Identify which cell holds the provided text, then report its (X, Y) central coordinate. 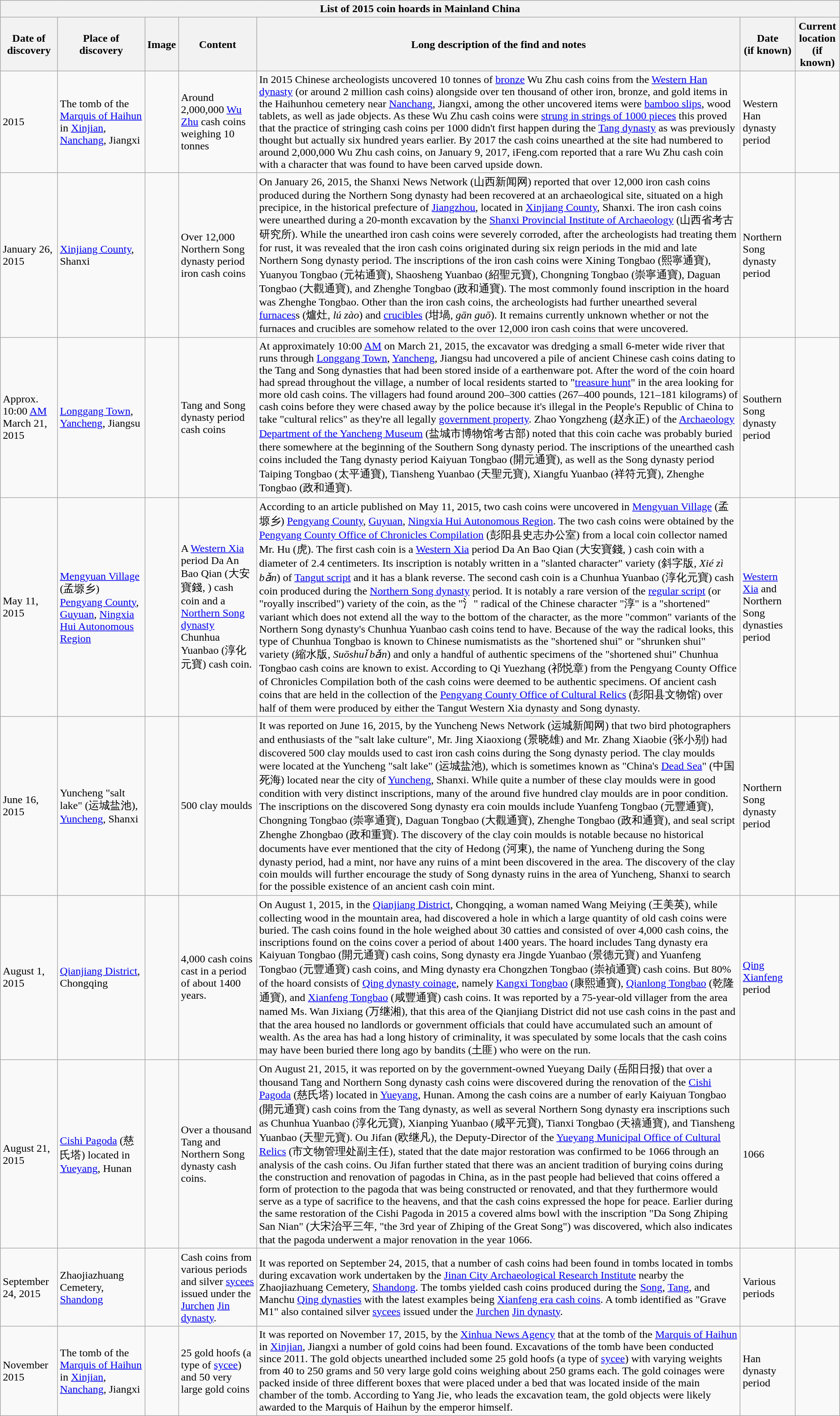
Over a thousand Tang and Northern Song dynasty cash coins. (218, 1154)
Western Xia and Northern Song dynasties period (768, 607)
September 24, 2015 (29, 1287)
Date of discovery (29, 44)
25 gold hoofs (a type of sycee) and 50 very large gold coins (218, 1371)
November 2015 (29, 1371)
August 1, 2015 (29, 977)
Cishi Pagoda (慈氏塔) located in Yueyang, Hunan (101, 1154)
Place of discovery (101, 44)
A Western Xia period Da An Bao Qian (大安寶錢, ) cash coin and a Northern Song dynasty Chunhua Yuanbao (淳化元寶) cash coin. (218, 607)
1066 (768, 1154)
Mengyuan Village (孟塬乡) Pengyang County, Guyuan, Ningxia Hui Autonomous Region (101, 607)
June 16, 2015 (29, 806)
Qianjiang District, Chongqing (101, 977)
Western Han dynasty period (768, 122)
May 11, 2015 (29, 607)
Qing Xianfeng period (768, 977)
August 21, 2015 (29, 1154)
Current location(if known) (818, 44)
Content (218, 44)
Southern Song dynasty period (768, 418)
Yuncheng "salt lake" (运城盐池), Yuncheng, Shanxi (101, 806)
4,000 cash coins cast in a period of about 1400 years. (218, 977)
Zhaojiazhuang Cemetery, Shandong (101, 1287)
Date(if known) (768, 44)
500 clay moulds (218, 806)
Around 2,000,000 Wu Zhu cash coins weighing 10 tonnes (218, 122)
Cash coins from various periods and silver sycees issued under the Jurchen Jin dynasty. (218, 1287)
Over 12,000 Northern Song dynasty period iron cash coins (218, 255)
Various periods (768, 1287)
January 26, 2015 (29, 255)
List of 2015 coin hoards in Mainland China (420, 9)
Xinjiang County, Shanxi (101, 255)
Image (162, 44)
Tang and Song dynasty period cash coins (218, 418)
2015 (29, 122)
Approx. 10:00 AM March 21, 2015 (29, 418)
Longgang Town, Yancheng, Jiangsu (101, 418)
Han dynasty period (768, 1371)
Long description of the find and notes (499, 44)
